Return (X, Y) of the center of cell containing provided text 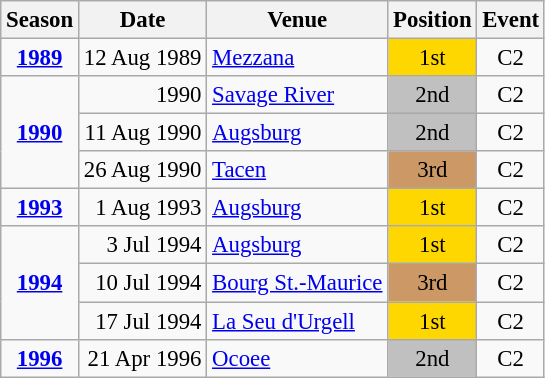
Tacen (298, 170)
21 Apr 1996 (142, 358)
17 Jul 1994 (142, 321)
Ocoee (298, 358)
3 Jul 1994 (142, 245)
Date (142, 20)
Bourg St.-Maurice (298, 283)
1996 (40, 358)
11 Aug 1990 (142, 133)
12 Aug 1989 (142, 58)
1993 (40, 208)
Season (40, 20)
10 Jul 1994 (142, 283)
Savage River (298, 95)
1 Aug 1993 (142, 208)
Mezzana (298, 58)
1994 (40, 282)
Venue (298, 20)
26 Aug 1990 (142, 170)
Position (432, 20)
Event (511, 20)
La Seu d'Urgell (298, 321)
1989 (40, 58)
